Find where the given text appears and provide that cell's center as [x, y] coordinate. 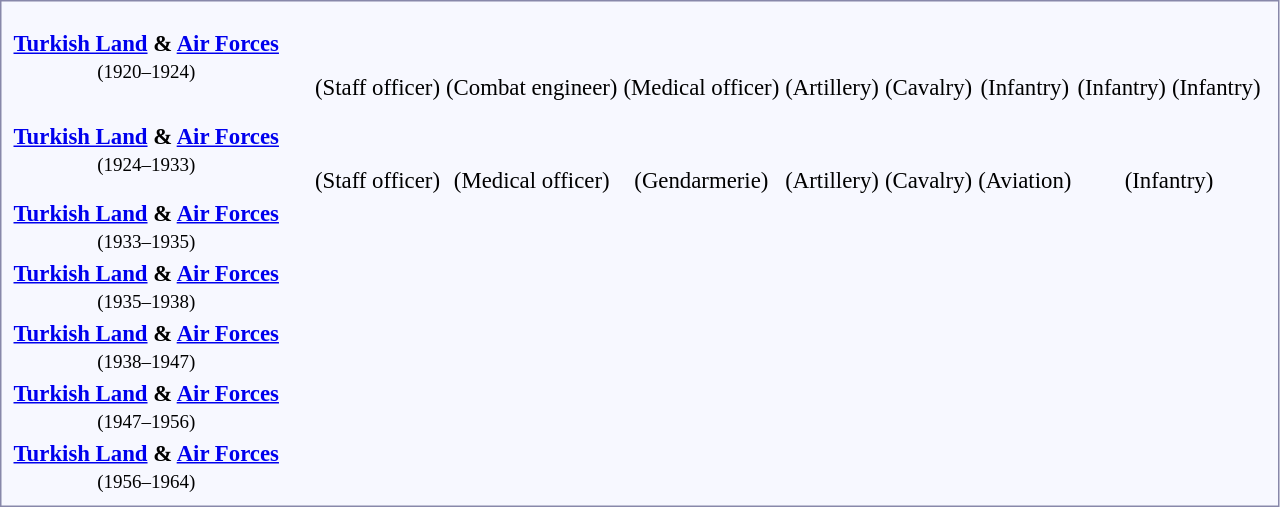
Turkish Land & Air Forces(1956–1964) [146, 466]
Turkish Land & Air Forces(1933–1935) [146, 226]
(Gendarmerie) [702, 153]
(Combat engineer) [531, 60]
Turkish Land & Air Forces(1947–1956) [146, 406]
Turkish Land & Air Forces(1920–1924) [146, 57]
(Aviation) [1025, 153]
Turkish Land & Air Forces(1924–1933) [146, 150]
Turkish Land & Air Forces(1935–1938) [146, 286]
Turkish Land & Air Forces(1938–1947) [146, 346]
